Detect which cell encompasses the target text, then output its (X, Y) center coordinate. 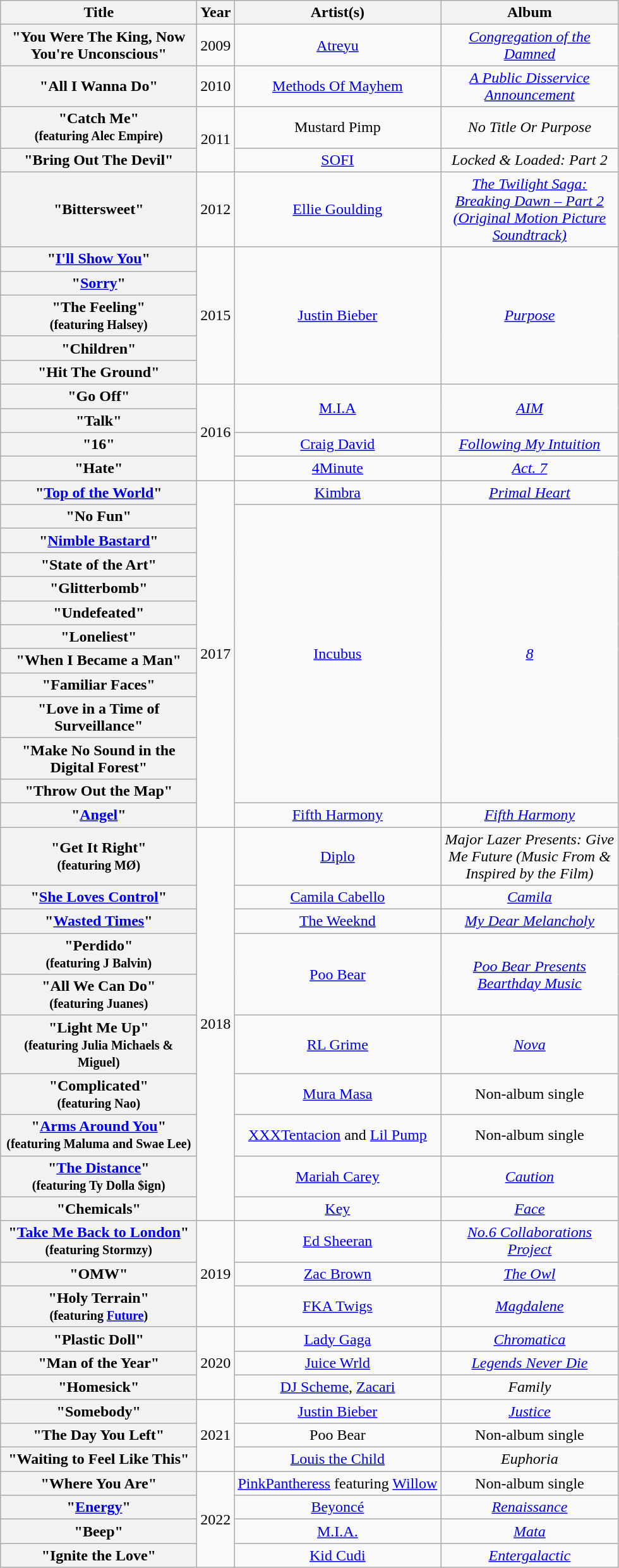
No.6 Collaborations Project (529, 1242)
2011 (216, 139)
"16" (99, 445)
2012 (216, 210)
"Beep" (99, 1531)
"All We Can Do"(featuring Juanes) (99, 995)
Locked & Loaded: Part 2 (529, 160)
"Glitterbomb" (99, 589)
Atreyu (337, 45)
Title (99, 13)
2019 (216, 1274)
Following My Intuition (529, 445)
4Minute (337, 469)
2018 (216, 1024)
2009 (216, 45)
Justice (529, 1411)
AIM (529, 408)
"When I Became a Man" (99, 661)
"All I Wanna Do" (99, 86)
XXXTentacion and Lil Pump (337, 1135)
The Owl (529, 1274)
8 (529, 654)
"Familiar Faces" (99, 685)
Kimbra (337, 493)
"Hate" (99, 469)
"Chemicals" (99, 1209)
Camila (529, 897)
Euphoria (529, 1459)
"Complicated"(featuring Nao) (99, 1094)
The Twilight Saga: Breaking Dawn – Part 2 (Original Motion Picture Soundtrack) (529, 210)
M.I.A (337, 408)
"The Feeling"(featuring Halsey) (99, 316)
"Wasted Times" (99, 921)
The Weeknd (337, 921)
Magdalene (529, 1306)
Diplo (337, 856)
"Sorry" (99, 283)
Mustard Pimp (337, 128)
"She Loves Control" (99, 897)
"Talk" (99, 420)
Incubus (337, 654)
Ed Sheeran (337, 1242)
2017 (216, 654)
2016 (216, 432)
Face (529, 1209)
"Arms Around You"(featuring Maluma and Swae Lee) (99, 1135)
Legends Never Die (529, 1363)
"Angel" (99, 815)
"Bittersweet" (99, 210)
"Top of the World" (99, 493)
"Man of the Year" (99, 1363)
Mariah Carey (337, 1176)
Ellie Goulding (337, 210)
Artist(s) (337, 13)
"Go Off" (99, 396)
Album (529, 13)
Nova (529, 1044)
Kid Cudi (337, 1555)
Entergalactic (529, 1555)
"Love in a Time of Surveillance" (99, 717)
"OMW" (99, 1274)
Mata (529, 1531)
"Somebody" (99, 1411)
"Throw Out the Map" (99, 791)
"No Fun" (99, 517)
Mura Masa (337, 1094)
"Make No Sound in the Digital Forest" (99, 758)
Family (529, 1387)
"Where You Are" (99, 1483)
A Public Disservice Announcement (529, 86)
Key (337, 1209)
"Hit The Ground" (99, 372)
"Ignite the Love" (99, 1555)
Juice Wrld (337, 1363)
"You Were The King, Now You're Unconscious" (99, 45)
"Get It Right"(featuring MØ) (99, 856)
Primal Heart (529, 493)
"Light Me Up"(featuring Julia Michaels & Miguel) (99, 1044)
My Dear Melancholy (529, 921)
FKA Twigs (337, 1306)
Lady Gaga (337, 1339)
Renaissance (529, 1507)
2010 (216, 86)
No Title Or Purpose (529, 128)
2020 (216, 1363)
Beyoncé (337, 1507)
"Holy Terrain"(featuring Future) (99, 1306)
"Waiting to Feel Like This" (99, 1459)
2021 (216, 1435)
"Energy" (99, 1507)
"Children" (99, 348)
Chromatica (529, 1339)
"Catch Me"(featuring Alec Empire) (99, 128)
Congregation of the Damned (529, 45)
"State of the Art" (99, 565)
Methods Of Mayhem (337, 86)
PinkPantheress featuring Willow (337, 1483)
"Loneliest" (99, 637)
"The Day You Left" (99, 1435)
"Bring Out The Devil" (99, 160)
Caution (529, 1176)
"I'll Show You" (99, 259)
"The Distance"(featuring Ty Dolla $ign) (99, 1176)
"Plastic Doll" (99, 1339)
Camila Cabello (337, 897)
RL Grime (337, 1044)
"Nimble Bastard" (99, 541)
"Take Me Back to London"(featuring Stormzy) (99, 1242)
M.I.A. (337, 1531)
Purpose (529, 316)
2015 (216, 316)
Zac Brown (337, 1274)
Craig David (337, 445)
DJ Scheme, Zacari (337, 1387)
Act. 7 (529, 469)
"Undefeated" (99, 613)
SOFI (337, 160)
Major Lazer Presents: Give Me Future (Music From & Inspired by the Film) (529, 856)
Louis the Child (337, 1459)
Year (216, 13)
Poo Bear Presents Bearthday Music (529, 974)
2022 (216, 1519)
"Perdido"(featuring J Balvin) (99, 954)
"Homesick" (99, 1387)
